Provide the (x, y) coordinate of the cell's center where the given text is located.  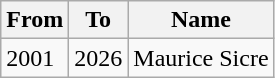
2001 (35, 58)
2026 (98, 58)
Name (201, 20)
To (98, 20)
From (35, 20)
Maurice Sicre (201, 58)
